Detect which cell encompasses the target text, then output its (X, Y) center coordinate. 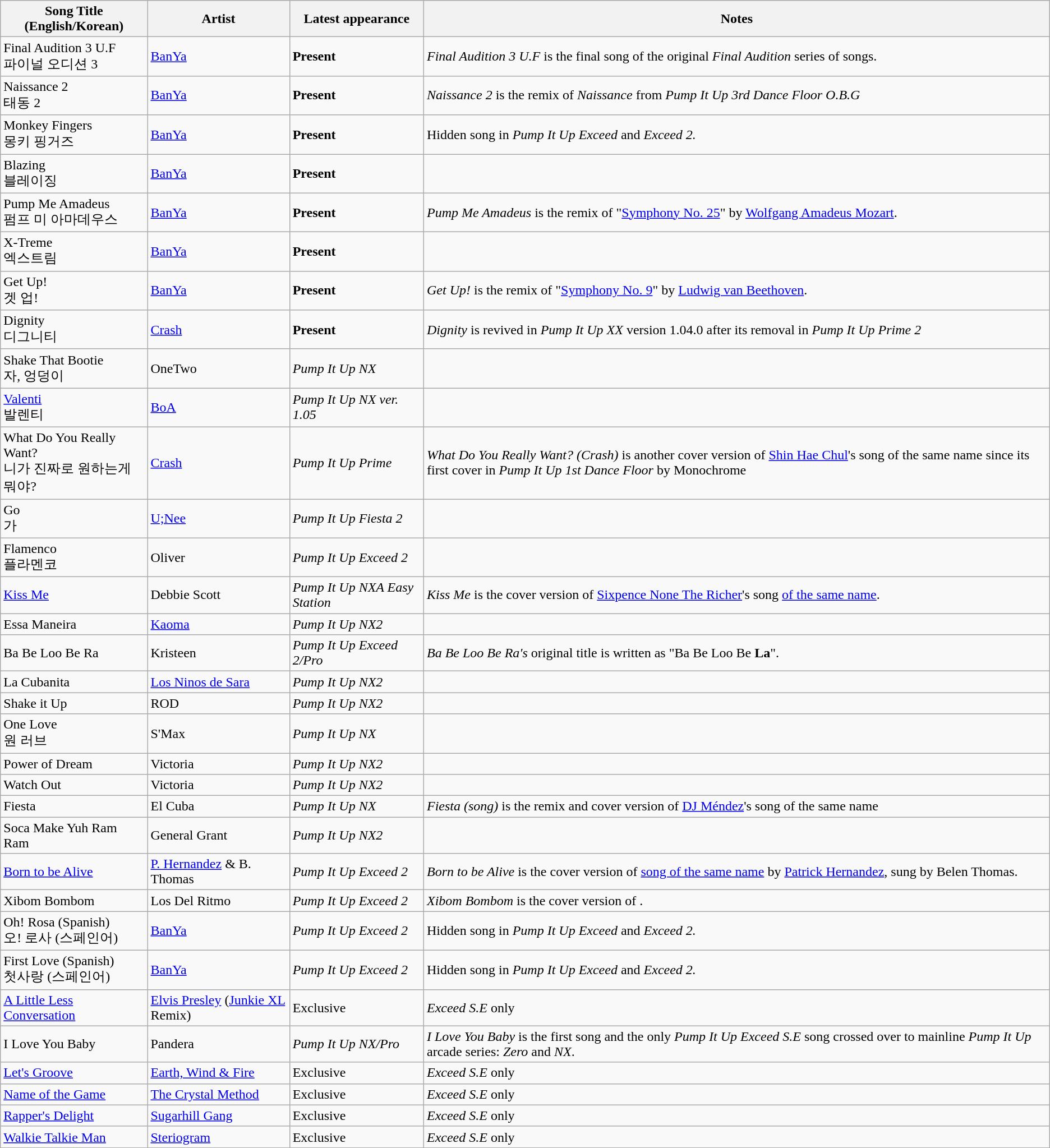
S'Max (219, 734)
Steriogram (219, 1137)
First Love (Spanish)첫사랑 (스페인어) (74, 970)
Notes (736, 19)
What Do You Really Want?니가 진짜로 원하는게 뭐야? (74, 463)
Power of Dream (74, 763)
Earth, Wind & Fire (219, 1073)
Ba Be Loo Be Ra's original title is written as "Ba Be Loo Be La". (736, 653)
Pump It Up NX/Pro (357, 1044)
Pump It Up Fiesta 2 (357, 519)
Final Audition 3 U.F is the final song of the original Final Audition series of songs. (736, 57)
Get Up!겟 업! (74, 291)
Pump It Up NXA Easy Station (357, 596)
Pump Me Amadeus is the remix of "Symphony No. 25" by Wolfgang Amadeus Mozart. (736, 213)
Walkie Talkie Man (74, 1137)
A Little Less Conversation (74, 1007)
The Crystal Method (219, 1094)
BoA (219, 408)
Dignity디그니티 (74, 330)
OneTwo (219, 368)
Naissance 2태동 2 (74, 95)
Go가 (74, 519)
Kristeen (219, 653)
Let's Groove (74, 1073)
Oliver (219, 557)
Pump It Up NX ver. 1.05 (357, 408)
Elvis Presley (Junkie XL Remix) (219, 1007)
Los Ninos de Sara (219, 682)
Watch Out (74, 785)
Debbie Scott (219, 596)
Kaoma (219, 624)
Rapper's Delight (74, 1115)
X-Treme엑스트림 (74, 252)
La Cubanita (74, 682)
Xibom Bombom (74, 901)
Naissance 2 is the remix of Naissance from Pump It Up 3rd Dance Floor O.B.G (736, 95)
Oh! Rosa (Spanish)오! 로사 (스페인어) (74, 931)
Fiesta (74, 806)
Sugarhill Gang (219, 1115)
Flamenco플라멘코 (74, 557)
Dignity is revived in Pump It Up XX version 1.04.0 after its removal in Pump It Up Prime 2 (736, 330)
Shake That Bootie자, 엉덩이 (74, 368)
Soca Make Yuh Ram Ram (74, 836)
Pump Me Amadeus펌프 미 아마데우스 (74, 213)
Song Title(English/Korean) (74, 19)
El Cuba (219, 806)
Kiss Me (74, 596)
Pump It Up Exceed 2/Pro (357, 653)
Fiesta (song) is the remix and cover version of DJ Méndez's song of the same name (736, 806)
Pump It Up Prime (357, 463)
Born to be Alive (74, 872)
P. Hernandez & B. Thomas (219, 872)
Final Audition 3 U.F파이널 오디션 3 (74, 57)
Los Del Ritmo (219, 901)
Shake it Up (74, 703)
Get Up! is the remix of "Symphony No. 9" by Ludwig van Beethoven. (736, 291)
Valenti발렌티 (74, 408)
Name of the Game (74, 1094)
Latest appearance (357, 19)
I Love You Baby is the first song and the only Pump It Up Exceed S.E song crossed over to mainline Pump It Up arcade series: Zero and NX. (736, 1044)
U;Nee (219, 519)
Xibom Bombom is the cover version of . (736, 901)
Monkey Fingers몽키 핑거즈 (74, 135)
Kiss Me is the cover version of Sixpence None The Richer's song of the same name. (736, 596)
General Grant (219, 836)
Blazing블레이징 (74, 173)
Born to be Alive is the cover version of song of the same name by Patrick Hernandez, sung by Belen Thomas. (736, 872)
Ba Be Loo Be Ra (74, 653)
I Love You Baby (74, 1044)
One Love원 러브 (74, 734)
ROD (219, 703)
Artist (219, 19)
Pandera (219, 1044)
Essa Maneira (74, 624)
